From the cell containing the given text, extract its center point as [x, y] coordinate. 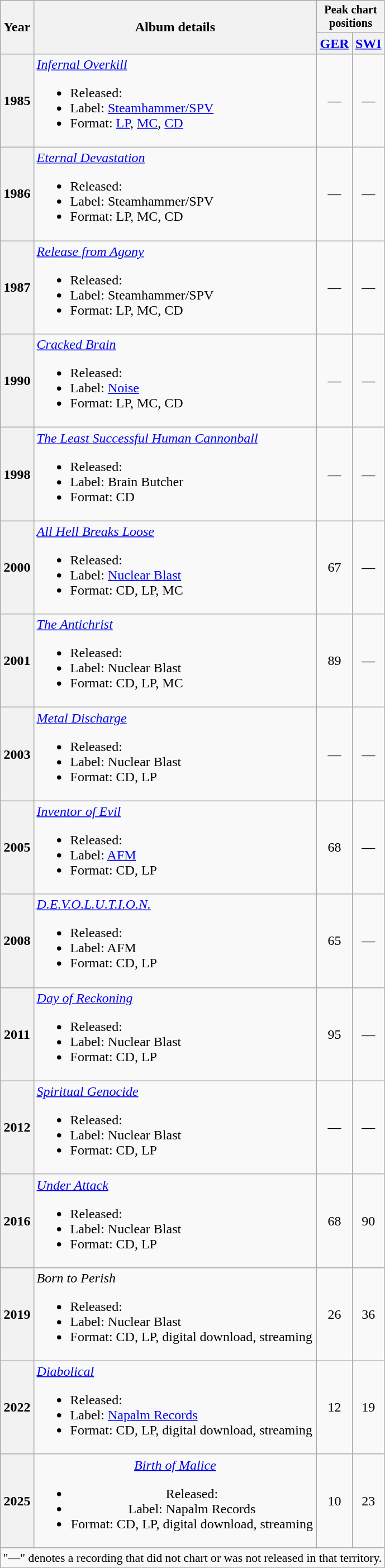
10 [334, 1501]
2008 [17, 941]
All Hell Breaks LooseReleased: Label: Nuclear BlastFormat: CD, LP, MC [175, 568]
2001 [17, 661]
GER [334, 43]
Spiritual GenocideReleased: Label: Nuclear BlastFormat: CD, LP [175, 1128]
36 [368, 1314]
Inventor of EvilReleased: Label: AFMFormat: CD, LP [175, 847]
1990 [17, 381]
1985 [17, 101]
95 [334, 1034]
Peak chartpositions [351, 17]
2025 [17, 1501]
2019 [17, 1314]
Album details [175, 27]
Under AttackReleased: Label: Nuclear BlastFormat: CD, LP [175, 1220]
Infernal OverkillReleased: Label: Steamhammer/SPVFormat: LP, MC, CD [175, 101]
67 [334, 568]
2022 [17, 1407]
26 [334, 1314]
89 [334, 661]
Year [17, 27]
Cracked BrainReleased: Label: NoiseFormat: LP, MC, CD [175, 381]
D.E.V.O.L.U.T.I.O.N.Released: Label: AFMFormat: CD, LP [175, 941]
90 [368, 1220]
1987 [17, 287]
2003 [17, 754]
2016 [17, 1220]
2012 [17, 1128]
2005 [17, 847]
Eternal DevastationReleased: Label: Steamhammer/SPVFormat: LP, MC, CD [175, 194]
23 [368, 1501]
The Least Successful Human CannonballReleased: Label: Brain ButcherFormat: CD [175, 474]
Metal DischargeReleased: Label: Nuclear BlastFormat: CD, LP [175, 754]
The AntichristReleased: Label: Nuclear BlastFormat: CD, LP, MC [175, 661]
65 [334, 941]
2011 [17, 1034]
19 [368, 1407]
DiabolicalReleased: Label: Napalm RecordsFormat: CD, LP, digital download, streaming [175, 1407]
Birth of MaliceReleased: Label: Napalm RecordsFormat: CD, LP, digital download, streaming [175, 1501]
2000 [17, 568]
Born to PerishReleased: Label: Nuclear BlastFormat: CD, LP, digital download, streaming [175, 1314]
12 [334, 1407]
Release from AgonyReleased: Label: Steamhammer/SPVFormat: LP, MC, CD [175, 287]
1986 [17, 194]
1998 [17, 474]
SWI [368, 43]
Day of ReckoningReleased: Label: Nuclear BlastFormat: CD, LP [175, 1034]
"—" denotes a recording that did not chart or was not released in that territory. [193, 1557]
